For the text-containing cell, return its midpoint in [X, Y] coordinate format. 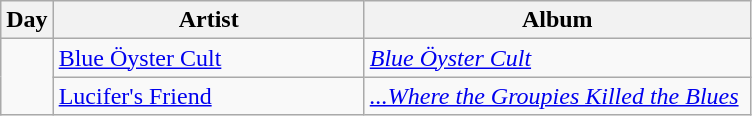
Day [27, 20]
...Where the Groupies Killed the Blues [557, 96]
Lucifer's Friend [208, 96]
Artist [208, 20]
Album [557, 20]
